Scan for the cell matching the given text and deliver its [x, y] coordinate at center. 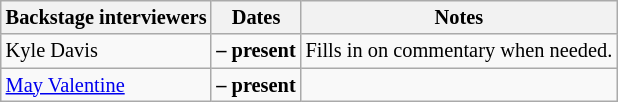
Fills in on commentary when needed. [460, 51]
Kyle Davis [106, 51]
May Valentine [106, 85]
Dates [256, 17]
Backstage interviewers [106, 17]
Notes [460, 17]
